Find where the given text appears and provide that cell's center as [X, Y] coordinate. 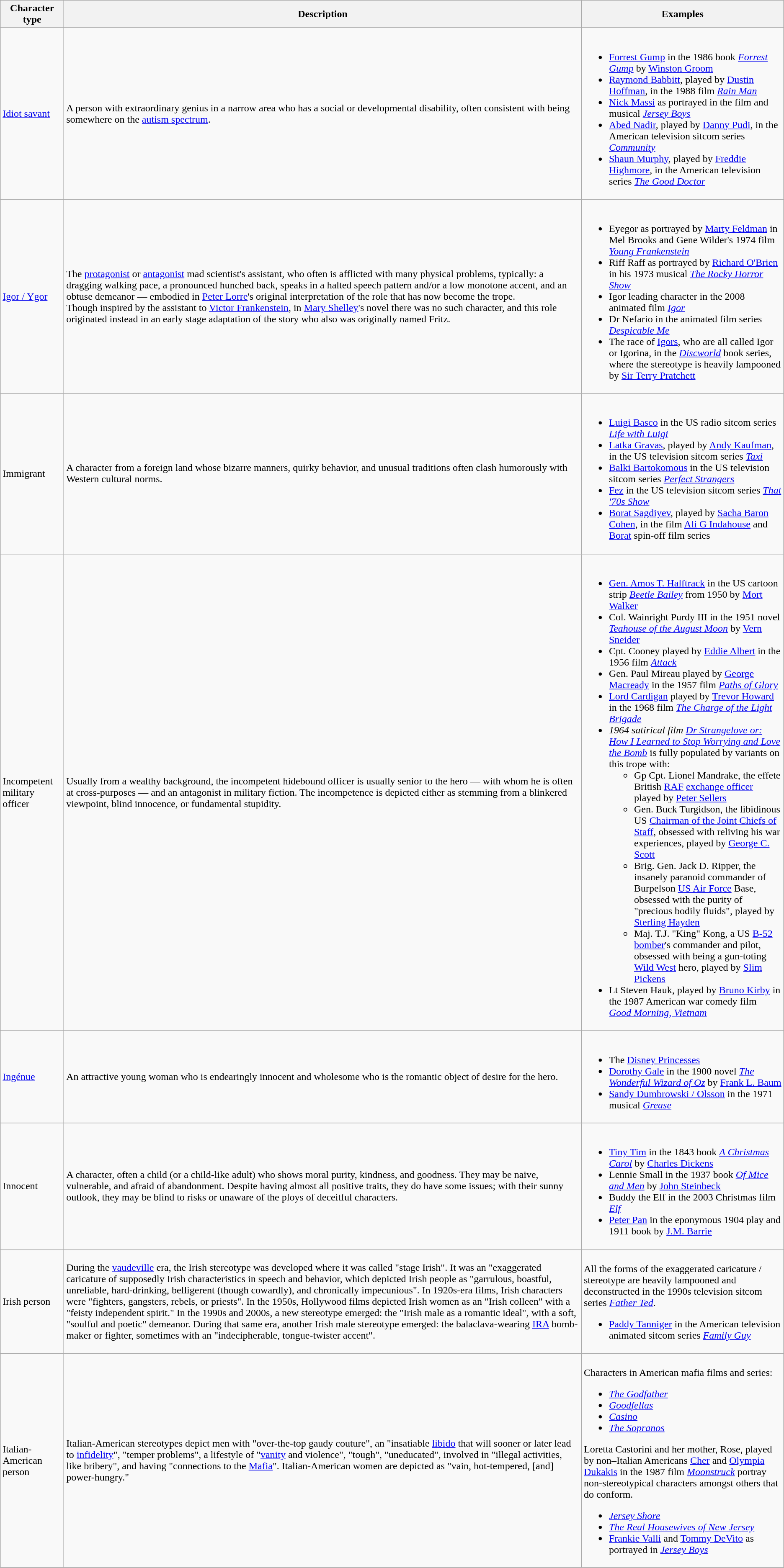
Incompetent military officer [32, 792]
Italian-American person [32, 1460]
Idiot savant [32, 113]
The Disney PrincessesDorothy Gale in the 1900 novel The Wonderful Wizard of Oz by Frank L. BaumSandy Dumbrowski / Olsson in the 1971 musical Grease [683, 1077]
Irish person [32, 1301]
Innocent [32, 1186]
Character type [32, 14]
Description [323, 14]
Immigrant [32, 474]
Igor / Ygor [32, 296]
An attractive young woman who is endearingly innocent and wholesome who is the romantic object of desire for the hero. [323, 1077]
Ingénue [32, 1077]
A character from a foreign land whose bizarre manners, quirky behavior, and unusual traditions often clash humorously with Western cultural norms. [323, 474]
Examples [683, 14]
